Identify which cell holds the provided text, then report its (X, Y) central coordinate. 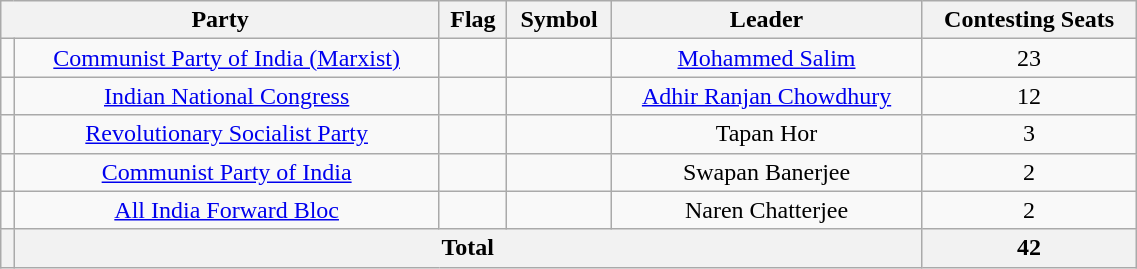
All India Forward Bloc (227, 210)
Indian National Congress (227, 96)
3 (1028, 134)
Naren Chatterjee (767, 210)
Total (468, 248)
Tapan Hor (767, 134)
Communist Party of India (Marxist) (227, 58)
Mohammed Salim (767, 58)
Revolutionary Socialist Party (227, 134)
Adhir Ranjan Chowdhury (767, 96)
Party (220, 20)
Leader (767, 20)
Swapan Banerjee (767, 172)
Symbol (558, 20)
12 (1028, 96)
23 (1028, 58)
Contesting Seats (1028, 20)
Flag (472, 20)
42 (1028, 248)
Communist Party of India (227, 172)
